Extract the (X, Y) coordinate from the center of the cell holding the provided text.  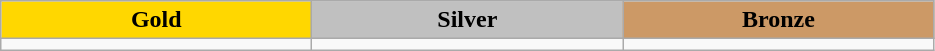
Bronze (778, 20)
Silver (468, 20)
Gold (156, 20)
